Return the [X, Y] coordinate for the center point of the cell that contains the specified text.  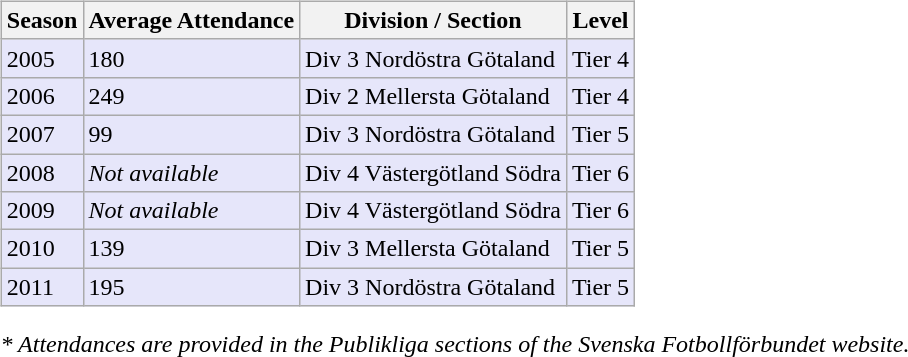
2010 [42, 249]
Season [42, 20]
195 [192, 287]
Average Attendance [192, 20]
2009 [42, 211]
99 [192, 134]
2011 [42, 287]
139 [192, 249]
2008 [42, 173]
2006 [42, 96]
Level [600, 20]
2005 [42, 58]
180 [192, 58]
249 [192, 96]
Div 3 Mellersta Götaland [434, 249]
Division / Section [434, 20]
Div 2 Mellersta Götaland [434, 96]
2007 [42, 134]
